Find where the given text appears and provide that cell's center as [X, Y] coordinate. 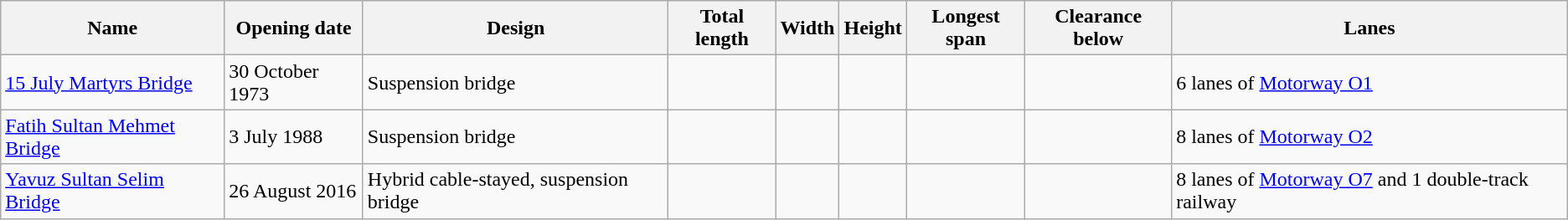
Design [516, 28]
6 lanes of Motorway O1 [1370, 82]
Hybrid cable-stayed, suspension bridge [516, 191]
Opening date [294, 28]
3 July 1988 [294, 137]
Longest span [965, 28]
15 July Martyrs Bridge [112, 82]
8 lanes of Motorway O7 and 1 double-track railway [1370, 191]
Name [112, 28]
Height [873, 28]
Lanes [1370, 28]
Total length [722, 28]
26 August 2016 [294, 191]
30 October 1973 [294, 82]
8 lanes of Motorway O2 [1370, 137]
Fatih Sultan Mehmet Bridge [112, 137]
Width [807, 28]
Clearance below [1099, 28]
Yavuz Sultan Selim Bridge [112, 191]
